Locate the cell with the specified text and output its (X, Y) center coordinate. 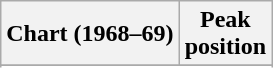
Peakposition (225, 34)
Chart (1968–69) (90, 34)
